Return [X, Y] of the center of cell containing provided text 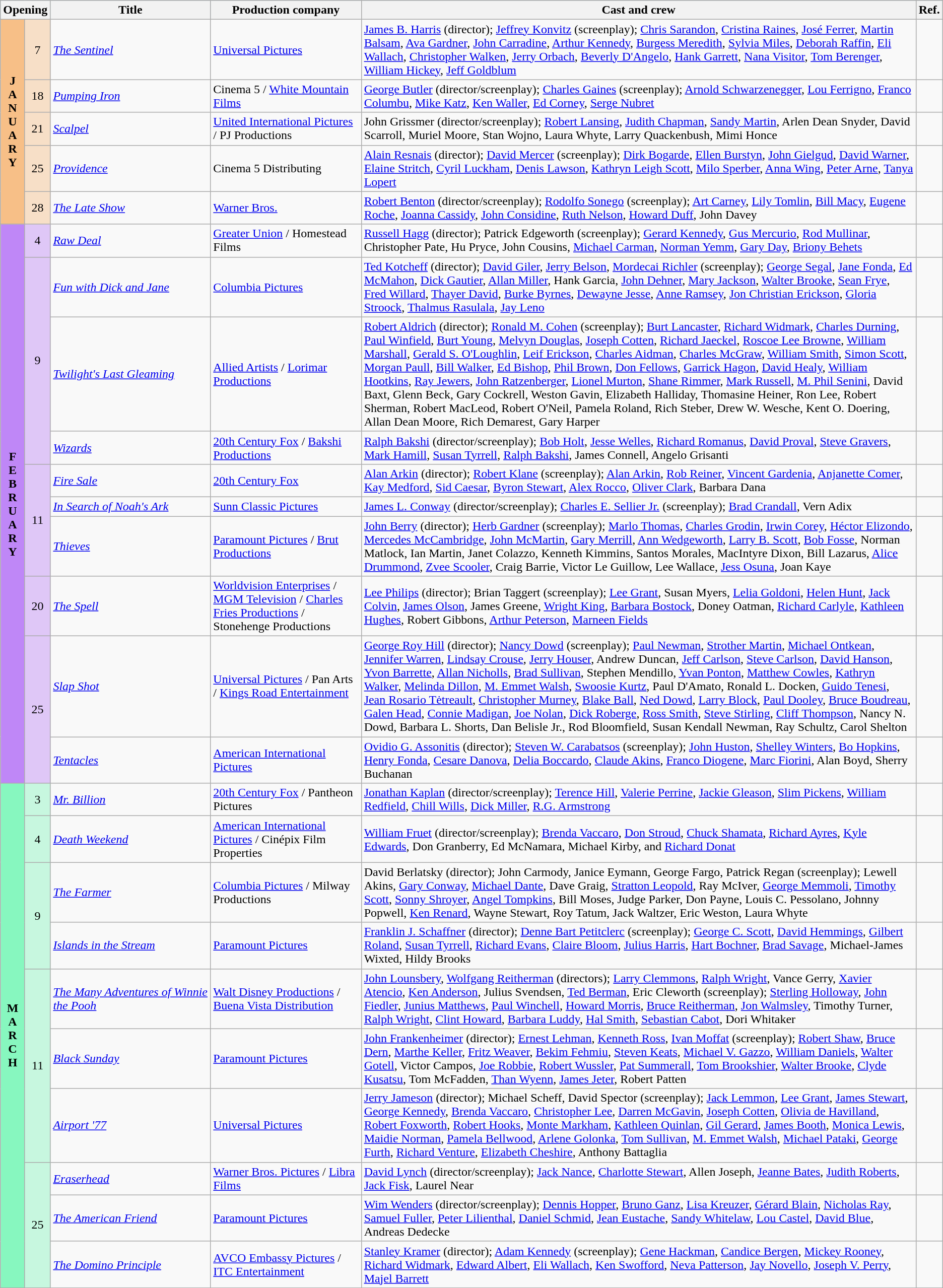
Fun with Dick and Jane [130, 287]
Opening [25, 10]
Allied Artists / Lorimar Productions [286, 374]
18 [37, 96]
Islands in the Stream [130, 945]
Mr. Billion [130, 800]
The Sentinel [130, 49]
American International Pictures [286, 760]
Cinema 5 Distributing [286, 168]
21 [37, 129]
20th Century Fox / Bakshi Productions [286, 447]
Eraserhead [130, 1179]
3 [37, 800]
Scalpel [130, 129]
Thieves [130, 546]
Warner Bros. Pictures / Libra Films [286, 1179]
Airport '77 [130, 1125]
Cinema 5 / White Mountain Films [286, 96]
Title [130, 10]
Fire Sale [130, 481]
Walt Disney Productions / Buena Vista Distribution [286, 998]
FEBRUARY [13, 504]
Columbia Pictures / Milway Productions [286, 893]
20th Century Fox [286, 481]
United International Pictures / PJ Productions [286, 129]
Sunn Classic Pictures [286, 506]
7 [37, 49]
Providence [130, 168]
The Many Adventures of Winnie the Pooh [130, 998]
James L. Conway (director/screenplay); Charles E. Sellier Jr. (screenplay); Brad Crandall, Vern Adix [639, 506]
American International Pictures / Cinépix Film Properties [286, 839]
Cast and crew [639, 10]
The American Friend [130, 1218]
AVCO Embassy Pictures / ITC Entertainment [286, 1264]
Columbia Pictures [286, 287]
Black Sunday [130, 1059]
Wizards [130, 447]
Twilight's Last Gleaming [130, 374]
Tentacles [130, 760]
20 [37, 606]
Pumping Iron [130, 96]
Universal Pictures / Pan Arts / Kings Road Entertainment [286, 687]
In Search of Noah's Ark [130, 506]
The Farmer [130, 893]
JANUARY [13, 122]
Ref. [929, 10]
28 [37, 208]
The Late Show [130, 208]
Death Weekend [130, 839]
Raw Deal [130, 241]
Greater Union / Homestead Films [286, 241]
Warner Bros. [286, 208]
MARCH [13, 1036]
Production company [286, 10]
The Spell [130, 606]
David Lynch (director/screenplay); Jack Nance, Charlotte Stewart, Allen Joseph, Jeanne Bates, Judith Roberts, Jack Fisk, Laurel Near [639, 1179]
The Domino Principle [130, 1264]
Paramount Pictures / Brut Productions [286, 546]
Worldvision Enterprises / MGM Television / Charles Fries Productions / Stonehenge Productions [286, 606]
20th Century Fox / Pantheon Pictures [286, 800]
Slap Shot [130, 687]
